Pinpoint the cell where the given text exists, returning its [x, y] midpoint coordinate. 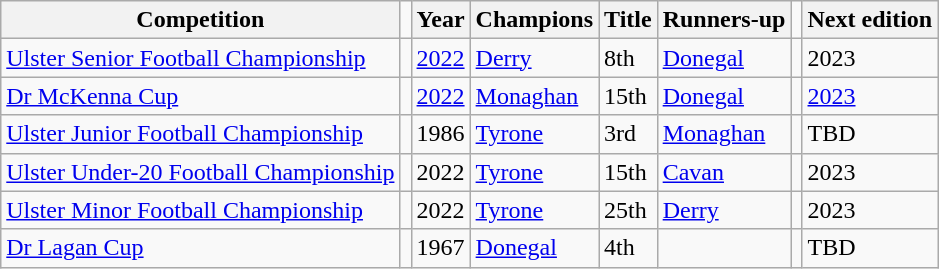
Ulster Minor Football Championship [200, 210]
4th [628, 248]
Runners-up [724, 20]
25th [628, 210]
Dr McKenna Cup [200, 96]
1967 [440, 248]
1986 [440, 134]
Champions [534, 20]
Title [628, 20]
Dr Lagan Cup [200, 248]
3rd [628, 134]
Ulster Senior Football Championship [200, 58]
8th [628, 58]
Ulster Junior Football Championship [200, 134]
Cavan [724, 172]
Ulster Under-20 Football Championship [200, 172]
Competition [200, 20]
Year [440, 20]
Next edition [870, 20]
